Scan for the cell matching the given text and deliver its [x, y] coordinate at center. 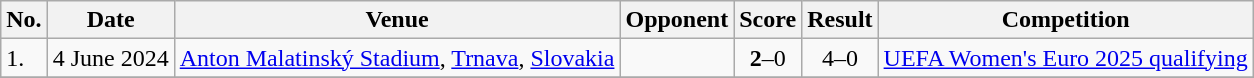
No. [24, 20]
UEFA Women's Euro 2025 qualifying [1066, 58]
Competition [1066, 20]
2–0 [768, 58]
Anton Malatinský Stadium, Trnava, Slovakia [397, 58]
4 June 2024 [110, 58]
4–0 [840, 58]
Date [110, 20]
1. [24, 58]
Venue [397, 20]
Score [768, 20]
Result [840, 20]
Opponent [677, 20]
